Detect which cell encompasses the target text, then output its (x, y) center coordinate. 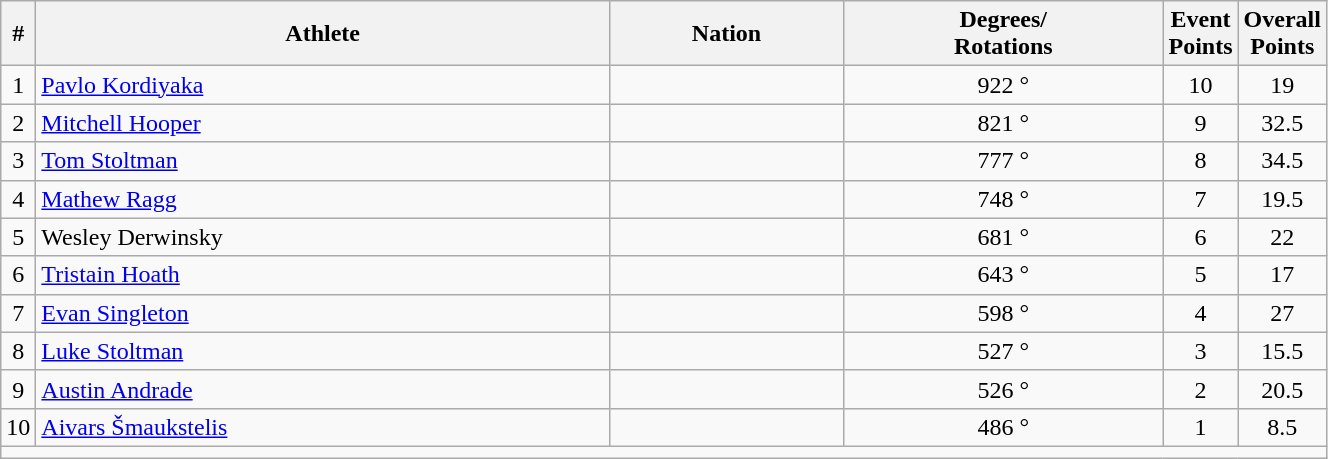
Luke Stoltman (323, 351)
# (18, 34)
Mathew Ragg (323, 199)
Athlete (323, 34)
Aivars Šmaukstelis (323, 427)
821 ° (1004, 123)
Overall Points (1282, 34)
32.5 (1282, 123)
8.5 (1282, 427)
15.5 (1282, 351)
Wesley Derwinsky (323, 237)
527 ° (1004, 351)
922 ° (1004, 85)
Pavlo Kordiyaka (323, 85)
681 ° (1004, 237)
17 (1282, 275)
19.5 (1282, 199)
22 (1282, 237)
486 ° (1004, 427)
Degrees/Rotations (1004, 34)
20.5 (1282, 389)
34.5 (1282, 161)
Tristain Hoath (323, 275)
27 (1282, 313)
Austin Andrade (323, 389)
Evan Singleton (323, 313)
526 ° (1004, 389)
748 ° (1004, 199)
Tom Stoltman (323, 161)
19 (1282, 85)
598 ° (1004, 313)
Event Points (1200, 34)
777 ° (1004, 161)
643 ° (1004, 275)
Mitchell Hooper (323, 123)
Nation (726, 34)
